Locate the cell with the specified text and output its (x, y) center coordinate. 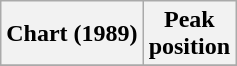
Chart (1989) (72, 34)
Peakposition (189, 34)
